Identify which cell holds the provided text, then report its [X, Y] central coordinate. 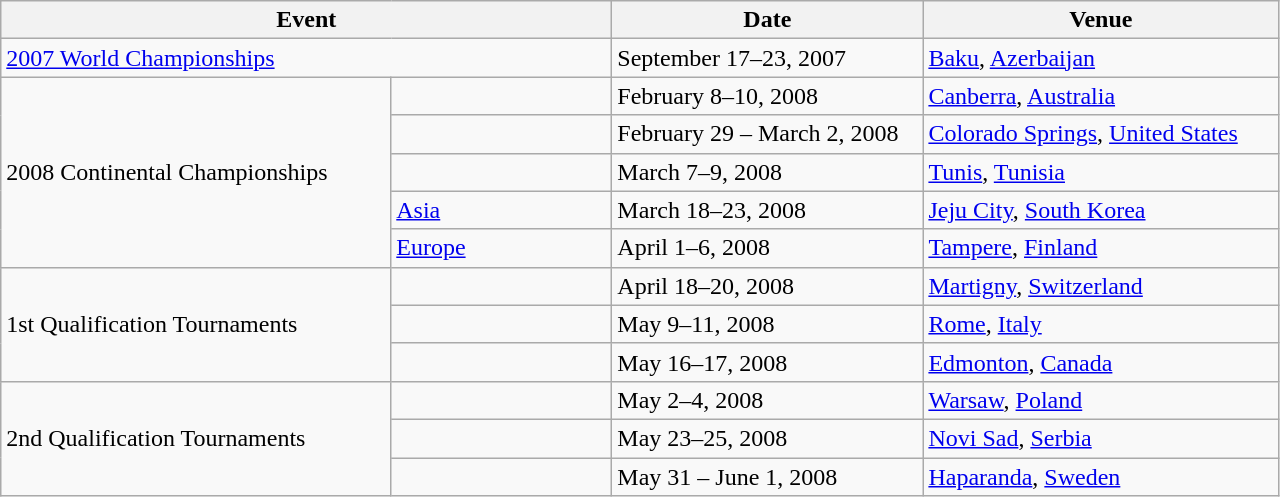
Warsaw, Poland [1101, 400]
Date [768, 20]
Rome, Italy [1101, 324]
April 18–20, 2008 [768, 286]
Tunis, Tunisia [1101, 172]
Martigny, Switzerland [1101, 286]
March 7–9, 2008 [768, 172]
Asia [502, 210]
April 1–6, 2008 [768, 248]
Colorado Springs, United States [1101, 134]
May 16–17, 2008 [768, 362]
Event [306, 20]
2nd Qualification Tournaments [196, 438]
Baku, Azerbaijan [1101, 58]
Jeju City, South Korea [1101, 210]
May 23–25, 2008 [768, 438]
March 18–23, 2008 [768, 210]
May 2–4, 2008 [768, 400]
February 29 – March 2, 2008 [768, 134]
1st Qualification Tournaments [196, 324]
Canberra, Australia [1101, 96]
Haparanda, Sweden [1101, 477]
February 8–10, 2008 [768, 96]
September 17–23, 2007 [768, 58]
Europe [502, 248]
2008 Continental Championships [196, 172]
Venue [1101, 20]
2007 World Championships [306, 58]
May 9–11, 2008 [768, 324]
Tampere, Finland [1101, 248]
Edmonton, Canada [1101, 362]
Novi Sad, Serbia [1101, 438]
May 31 – June 1, 2008 [768, 477]
